Capture the cell that displays the provided text and extract its [x, y] central coordinate. 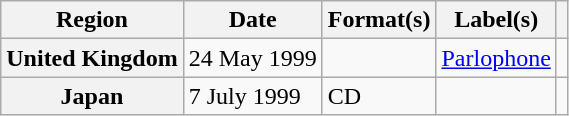
CD [379, 96]
Format(s) [379, 20]
24 May 1999 [252, 58]
7 July 1999 [252, 96]
United Kingdom [92, 58]
Region [92, 20]
Parlophone [496, 58]
Japan [92, 96]
Date [252, 20]
Label(s) [496, 20]
